Find where the given text appears and provide that cell's center as (x, y) coordinate. 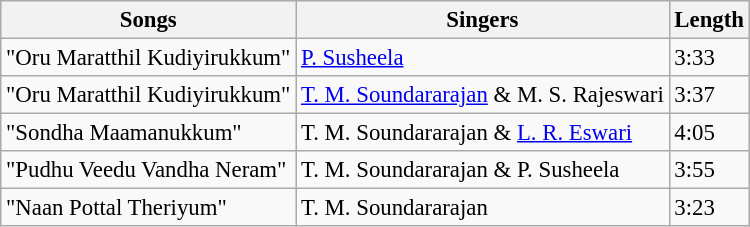
"Sondha Maamanukkum" (148, 133)
Singers (482, 20)
3:37 (709, 95)
T. M. Soundararajan & P. Susheela (482, 170)
Length (709, 20)
P. Susheela (482, 58)
"Naan Pottal Theriyum" (148, 208)
3:23 (709, 208)
T. M. Soundararajan & L. R. Eswari (482, 133)
"Pudhu Veedu Vandha Neram" (148, 170)
T. M. Soundararajan (482, 208)
3:55 (709, 170)
4:05 (709, 133)
3:33 (709, 58)
Songs (148, 20)
T. M. Soundararajan & M. S. Rajeswari (482, 95)
